Locate the cell with the specified text and output its [x, y] center coordinate. 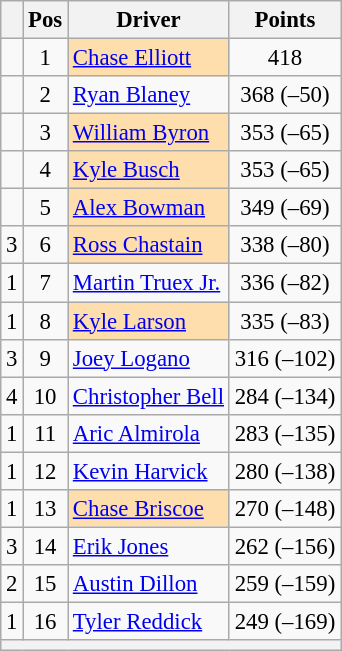
270 (–148) [284, 509]
338 (–80) [284, 245]
283 (–135) [284, 433]
6 [46, 245]
Ryan Blaney [149, 95]
7 [46, 283]
Christopher Bell [149, 396]
Chase Briscoe [149, 509]
Pos [46, 20]
Alex Bowman [149, 208]
12 [46, 471]
Joey Logano [149, 358]
249 (–169) [284, 621]
Tyler Reddick [149, 621]
349 (–69) [284, 208]
418 [284, 58]
336 (–82) [284, 283]
William Byron [149, 133]
Aric Almirola [149, 433]
9 [46, 358]
284 (–134) [284, 396]
316 (–102) [284, 358]
368 (–50) [284, 95]
259 (–159) [284, 584]
13 [46, 509]
335 (–83) [284, 321]
5 [46, 208]
Martin Truex Jr. [149, 283]
11 [46, 433]
16 [46, 621]
Points [284, 20]
14 [46, 546]
8 [46, 321]
Austin Dillon [149, 584]
15 [46, 584]
262 (–156) [284, 546]
Chase Elliott [149, 58]
10 [46, 396]
Ross Chastain [149, 245]
Erik Jones [149, 546]
Driver [149, 20]
Kyle Larson [149, 321]
280 (–138) [284, 471]
Kevin Harvick [149, 471]
Kyle Busch [149, 170]
